Find where the given text appears and provide that cell's center as [X, Y] coordinate. 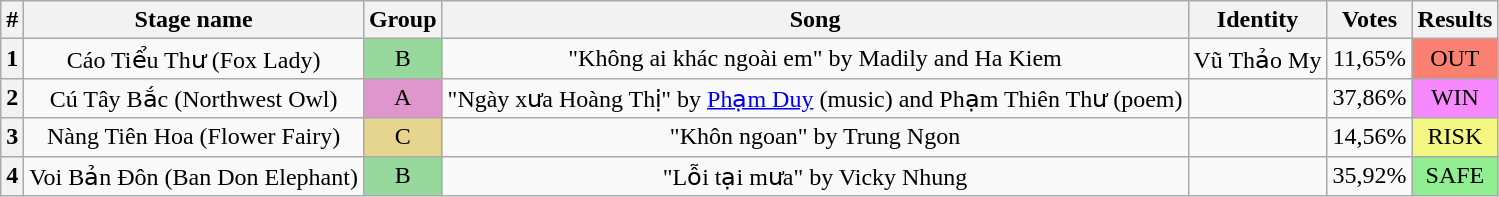
4 [12, 176]
2 [12, 98]
# [12, 20]
Cáo Tiểu Thư (Fox Lady) [194, 59]
3 [12, 137]
WIN [1455, 98]
11,65% [1370, 59]
Results [1455, 20]
RISK [1455, 137]
Song [815, 20]
Nàng Tiên Hoa (Flower Fairy) [194, 137]
37,86% [1370, 98]
"Không ai khác ngoài em" by Madily and Ha Kiem [815, 59]
A [402, 98]
Voi Bản Đôn (Ban Don Elephant) [194, 176]
14,56% [1370, 137]
35,92% [1370, 176]
Cú Tây Bắc (Northwest Owl) [194, 98]
"Khôn ngoan" by Trung Ngon [815, 137]
OUT [1455, 59]
C [402, 137]
Group [402, 20]
1 [12, 59]
Stage name [194, 20]
"Lỗi tại mưa" by Vicky Nhung [815, 176]
"Ngày xưa Hoàng Thị" by Phạm Duy (music) and Phạm Thiên Thư (poem) [815, 98]
Identity [1258, 20]
Votes [1370, 20]
SAFE [1455, 176]
Vũ Thảo My [1258, 59]
